Scan for the cell matching the given text and deliver its [X, Y] coordinate at center. 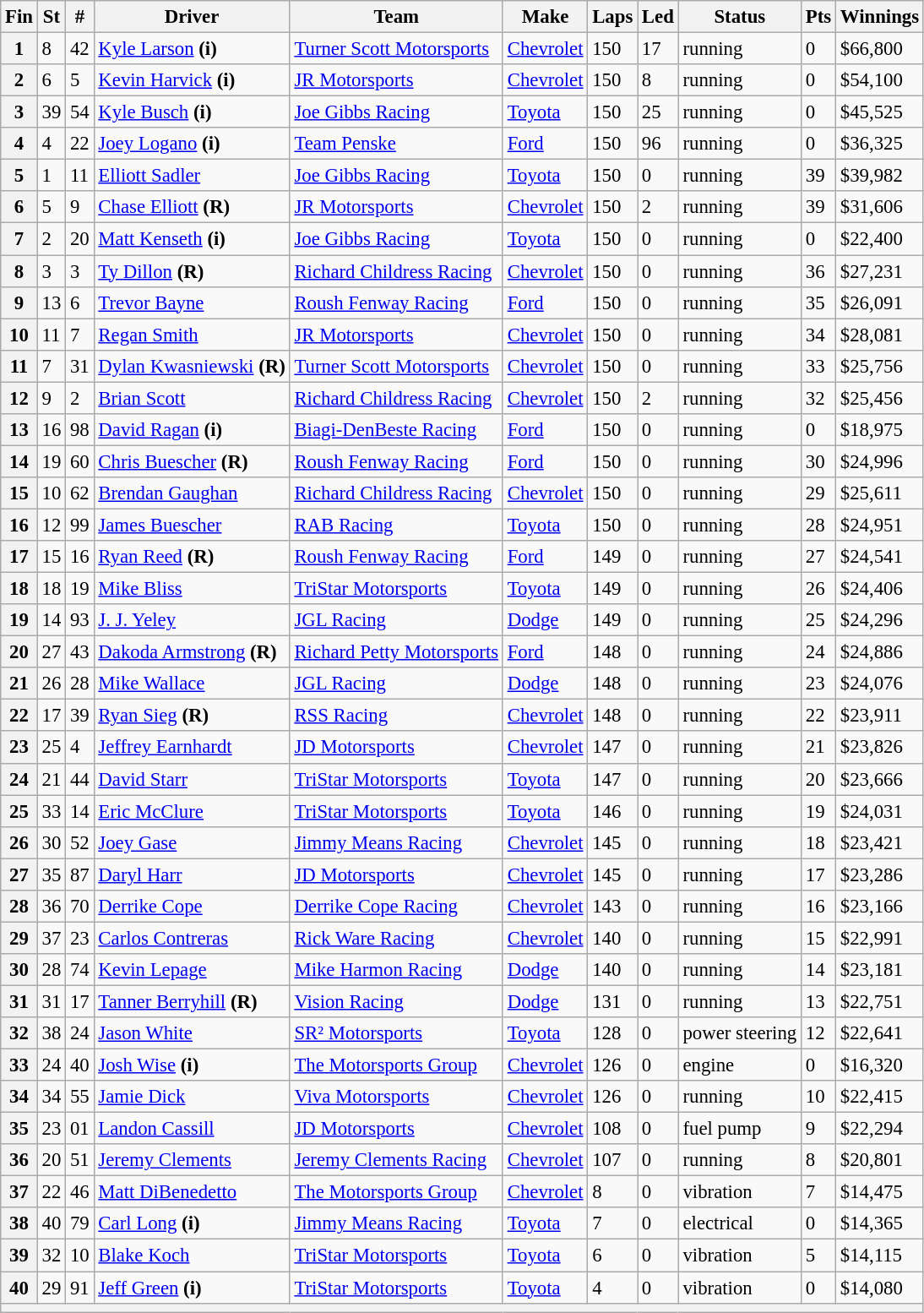
Laps [613, 17]
51 [79, 1160]
Biagi-DenBeste Racing [396, 430]
Fin [19, 17]
Status [740, 17]
$66,800 [879, 49]
$39,982 [879, 176]
146 [613, 811]
Blake Koch [192, 1256]
143 [613, 907]
55 [79, 1097]
$14,475 [879, 1192]
J. J. Yeley [192, 620]
$23,166 [879, 907]
Kevin Lepage [192, 970]
$31,606 [879, 207]
$24,031 [879, 811]
$25,611 [879, 493]
Make [545, 17]
$36,325 [879, 144]
Vision Racing [396, 1001]
Brian Scott [192, 398]
$22,294 [879, 1129]
$18,975 [879, 430]
$26,091 [879, 302]
power steering [740, 1033]
131 [613, 1001]
$24,076 [879, 684]
93 [79, 620]
Carl Long (i) [192, 1224]
$23,421 [879, 842]
Ty Dillon (R) [192, 271]
electrical [740, 1224]
Team [396, 17]
Kyle Larson (i) [192, 49]
Jeremy Clements Racing [396, 1160]
108 [613, 1129]
$22,415 [879, 1097]
87 [79, 874]
$54,100 [879, 80]
$24,951 [879, 525]
Chase Elliott (R) [192, 207]
128 [613, 1033]
79 [79, 1224]
$14,365 [879, 1224]
David Starr [192, 779]
Jeremy Clements [192, 1160]
Matt Kenseth (i) [192, 239]
David Ragan (i) [192, 430]
Mike Harmon Racing [396, 970]
$23,911 [879, 716]
Jeffrey Earnhardt [192, 748]
42 [79, 49]
$27,231 [879, 271]
St [51, 17]
Kevin Harvick (i) [192, 80]
Derrike Cope [192, 907]
74 [79, 970]
$22,641 [879, 1033]
Jamie Dick [192, 1097]
Mike Wallace [192, 684]
$14,080 [879, 1288]
Team Penske [396, 144]
Dylan Kwasniewski (R) [192, 366]
Ryan Sieg (R) [192, 716]
99 [79, 525]
RAB Racing [396, 525]
$14,115 [879, 1256]
Matt DiBenedetto [192, 1192]
Led [659, 17]
# [79, 17]
46 [79, 1192]
62 [79, 493]
Elliott Sadler [192, 176]
Kyle Busch (i) [192, 112]
Jason White [192, 1033]
60 [79, 461]
01 [79, 1129]
$28,081 [879, 335]
Winnings [879, 17]
RSS Racing [396, 716]
Pts [818, 17]
Driver [192, 17]
Derrike Cope Racing [396, 907]
Joey Gase [192, 842]
Ryan Reed (R) [192, 557]
Dakoda Armstrong (R) [192, 652]
Brendan Gaughan [192, 493]
fuel pump [740, 1129]
Jeff Green (i) [192, 1288]
Richard Petty Motorsports [396, 652]
$23,181 [879, 970]
James Buescher [192, 525]
$24,541 [879, 557]
107 [613, 1160]
96 [659, 144]
Rick Ware Racing [396, 938]
engine [740, 1065]
$24,996 [879, 461]
98 [79, 430]
$45,525 [879, 112]
Daryl Harr [192, 874]
Eric McClure [192, 811]
Carlos Contreras [192, 938]
Regan Smith [192, 335]
Trevor Bayne [192, 302]
$22,400 [879, 239]
Chris Buescher (R) [192, 461]
$25,456 [879, 398]
$24,296 [879, 620]
$25,756 [879, 366]
43 [79, 652]
Joey Logano (i) [192, 144]
SR² Motorsports [396, 1033]
$16,320 [879, 1065]
$23,826 [879, 748]
Landon Cassill [192, 1129]
52 [79, 842]
Josh Wise (i) [192, 1065]
$23,666 [879, 779]
$22,991 [879, 938]
54 [79, 112]
$22,751 [879, 1001]
$24,886 [879, 652]
44 [79, 779]
Mike Bliss [192, 589]
$20,801 [879, 1160]
70 [79, 907]
91 [79, 1288]
$23,286 [879, 874]
Tanner Berryhill (R) [192, 1001]
$24,406 [879, 589]
Viva Motorsports [396, 1097]
